Detect which cell encompasses the target text, then output its [x, y] center coordinate. 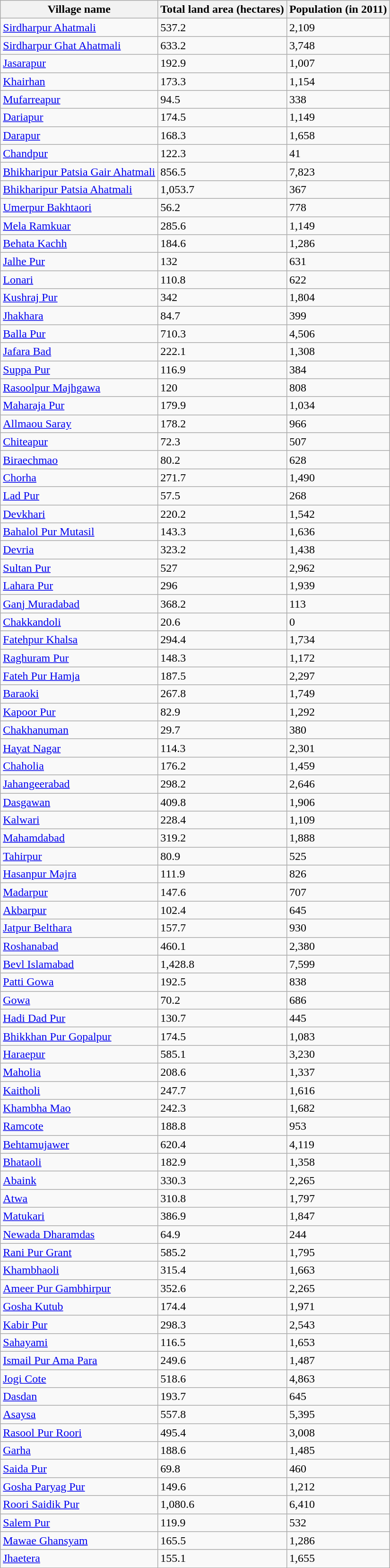
953 [338, 1126]
102.4 [222, 910]
808 [338, 388]
1,847 [338, 1216]
Chaholia [79, 766]
966 [338, 424]
1,485 [338, 1451]
856.5 [222, 171]
130.7 [222, 1018]
Patti Gowa [79, 982]
Fatehpur Khalsa [79, 640]
5,395 [338, 1415]
Haraepur [79, 1054]
1,337 [338, 1072]
4,863 [338, 1379]
631 [338, 262]
Khairhan [79, 81]
Chiteapur [79, 442]
Dariapur [79, 117]
4,119 [338, 1144]
1,154 [338, 81]
Kushraj Pur [79, 298]
Total land area (hectares) [222, 9]
930 [338, 928]
Maharaja Pur [79, 406]
495.4 [222, 1433]
Madarpur [79, 892]
Ganj Muradabad [79, 604]
1,109 [338, 820]
Jafara Bad [79, 352]
380 [338, 730]
Maholia [79, 1072]
319.2 [222, 838]
249.6 [222, 1360]
56.2 [222, 207]
826 [338, 874]
168.3 [222, 135]
173.3 [222, 81]
Salem Pur [79, 1523]
80.2 [222, 460]
622 [338, 280]
Suppa Pur [79, 370]
323.2 [222, 550]
Abaink [79, 1180]
Garha [79, 1451]
119.9 [222, 1523]
1,616 [338, 1090]
330.3 [222, 1180]
20.6 [222, 622]
114.3 [222, 748]
193.7 [222, 1397]
7,599 [338, 964]
3,008 [338, 1433]
710.3 [222, 334]
620.4 [222, 1144]
2,380 [338, 946]
Hasanpur Majra [79, 874]
537.2 [222, 27]
113 [338, 604]
187.5 [222, 676]
242.3 [222, 1108]
179.9 [222, 406]
1,906 [338, 802]
Devkhari [79, 514]
Jogi Cote [79, 1379]
184.6 [222, 244]
57.5 [222, 496]
147.6 [222, 892]
Gosha Paryag Pur [79, 1487]
1,080.6 [222, 1505]
1,358 [338, 1162]
2,962 [338, 568]
192.5 [222, 982]
Jhaetera [79, 1559]
1,083 [338, 1036]
386.9 [222, 1216]
Dasgawan [79, 802]
Rani Pur Grant [79, 1252]
Baraoki [79, 694]
Sirdharpur Ahatmali [79, 27]
633.2 [222, 45]
110.8 [222, 280]
518.6 [222, 1379]
1,053.7 [222, 189]
271.7 [222, 478]
285.6 [222, 226]
Jahangeerabad [79, 784]
Rasoolpur Majhgawa [79, 388]
208.6 [222, 1072]
Asaysa [79, 1415]
Bahalol Pur Mutasil [79, 532]
1,542 [338, 514]
342 [222, 298]
Lad Pur [79, 496]
298.3 [222, 1324]
1,682 [338, 1108]
1,292 [338, 712]
Darapur [79, 135]
247.7 [222, 1090]
Roori Saidik Pur [79, 1505]
1,804 [338, 298]
1,490 [338, 478]
Bhikharipur Patsia Ahatmali [79, 189]
94.5 [222, 99]
6,410 [338, 1505]
116.5 [222, 1342]
Gosha Kutub [79, 1306]
460 [338, 1469]
Balla Pur [79, 334]
686 [338, 1000]
315.4 [222, 1270]
149.6 [222, 1487]
Kalwari [79, 820]
268 [338, 496]
Allmaou Saray [79, 424]
116.9 [222, 370]
7,823 [338, 171]
Tahirpur [79, 856]
Jasarapur [79, 63]
244 [338, 1234]
174.4 [222, 1306]
338 [338, 99]
111.9 [222, 874]
64.9 [222, 1234]
82.9 [222, 712]
Chandpur [79, 153]
1,734 [338, 640]
178.2 [222, 424]
Jalhe Pur [79, 262]
1,212 [338, 1487]
532 [338, 1523]
1,971 [338, 1306]
585.2 [222, 1252]
1,034 [338, 406]
192.9 [222, 63]
Kaitholi [79, 1090]
1,655 [338, 1559]
525 [338, 856]
1,939 [338, 586]
2,297 [338, 676]
182.9 [222, 1162]
Jatpur Belthara [79, 928]
1,487 [338, 1360]
4,506 [338, 334]
Bhikharipur Patsia Gair Ahatmali [79, 171]
1,308 [338, 352]
Khambhaoli [79, 1270]
399 [338, 316]
Biraechmao [79, 460]
Kapoor Pur [79, 712]
Mela Ramkuar [79, 226]
Gowa [79, 1000]
585.1 [222, 1054]
188.6 [222, 1451]
Population (in 2011) [338, 9]
Mahamdabad [79, 838]
Behtamujawer [79, 1144]
Matukari [79, 1216]
Newada Dharamdas [79, 1234]
Roshanabad [79, 946]
143.3 [222, 532]
409.8 [222, 802]
41 [338, 153]
Chakkandoli [79, 622]
2,543 [338, 1324]
1,636 [338, 532]
384 [338, 370]
1,007 [338, 63]
Bevl Islamabad [79, 964]
1,459 [338, 766]
352.6 [222, 1288]
Bhataoli [79, 1162]
157.7 [222, 928]
69.8 [222, 1469]
1,797 [338, 1198]
3,748 [338, 45]
Dasdan [79, 1397]
165.5 [222, 1541]
Chorha [79, 478]
155.1 [222, 1559]
Village name [79, 9]
Rasool Pur Roori [79, 1433]
Chakhanuman [79, 730]
72.3 [222, 442]
1,795 [338, 1252]
Lonari [79, 280]
778 [338, 207]
Bhikkhan Pur Gopalpur [79, 1036]
120 [222, 388]
3,230 [338, 1054]
Mawae Ghansyam [79, 1541]
148.3 [222, 658]
368.2 [222, 604]
Sahayami [79, 1342]
310.8 [222, 1198]
Raghuram Pur [79, 658]
Ismail Pur Ama Para [79, 1360]
2,301 [338, 748]
70.2 [222, 1000]
1,749 [338, 694]
1,428.8 [222, 964]
Jhakhara [79, 316]
Khambha Mao [79, 1108]
Ramcote [79, 1126]
222.1 [222, 352]
228.4 [222, 820]
1,888 [338, 838]
267.8 [222, 694]
2,109 [338, 27]
Ameer Pur Gambhirpur [79, 1288]
Kabir Pur [79, 1324]
132 [222, 262]
527 [222, 568]
Mufarreapur [79, 99]
Behata Kachh [79, 244]
367 [338, 189]
122.3 [222, 153]
1,653 [338, 1342]
707 [338, 892]
Akbarpur [79, 910]
1,663 [338, 1270]
1,172 [338, 658]
Hadi Dad Pur [79, 1018]
Devria [79, 550]
2,646 [338, 784]
188.8 [222, 1126]
80.9 [222, 856]
507 [338, 442]
1,438 [338, 550]
0 [338, 622]
Hayat Nagar [79, 748]
294.4 [222, 640]
Fateh Pur Hamja [79, 676]
557.8 [222, 1415]
Saida Pur [79, 1469]
Atwa [79, 1198]
220.2 [222, 514]
176.2 [222, 766]
1,658 [338, 135]
Lahara Pur [79, 586]
838 [338, 982]
Sultan Pur [79, 568]
445 [338, 1018]
628 [338, 460]
460.1 [222, 946]
84.7 [222, 316]
Sirdharpur Ghat Ahatmali [79, 45]
296 [222, 586]
298.2 [222, 784]
Umerpur Bakhtaori [79, 207]
29.7 [222, 730]
